Scan for the cell matching the given text and deliver its [x, y] coordinate at center. 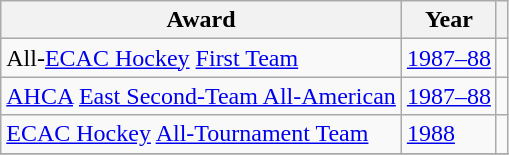
All-ECAC Hockey First Team [202, 58]
Award [202, 20]
AHCA East Second-Team All-American [202, 96]
1988 [448, 134]
ECAC Hockey All-Tournament Team [202, 134]
Year [448, 20]
